Pinpoint the cell where the given text exists, returning its [X, Y] midpoint coordinate. 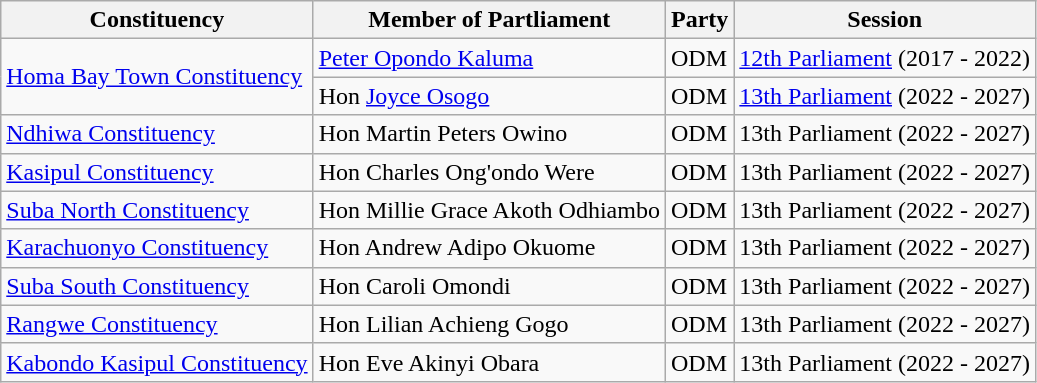
Peter Opondo Kaluma [489, 58]
Hon Caroli Omondi [489, 286]
Hon Andrew Adipo Okuome [489, 248]
Hon Eve Akinyi Obara [489, 362]
Party [699, 20]
Constituency [157, 20]
Suba North Constituency [157, 210]
Ndhiwa Constituency [157, 134]
Karachuonyo Constituency [157, 248]
12th Parliament (2017 - 2022) [885, 58]
Session [885, 20]
Member of Partliament [489, 20]
Hon Charles Ong'ondo Were [489, 172]
Suba South Constituency [157, 286]
Hon Lilian Achieng Gogo [489, 324]
Rangwe Constituency [157, 324]
Hon Martin Peters Owino [489, 134]
Hon Joyce Osogo [489, 96]
Kabondo Kasipul Constituency [157, 362]
Kasipul Constituency [157, 172]
Hon Millie Grace Akoth Odhiambo [489, 210]
Homa Bay Town Constituency [157, 77]
